Extract the (x, y) coordinate from the center of the cell holding the provided text.  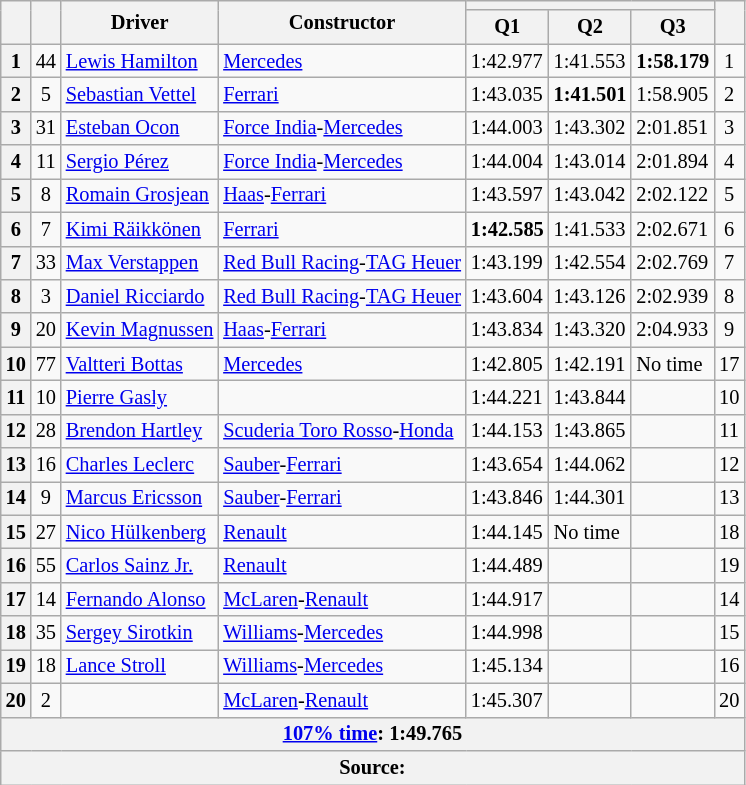
Q2 (590, 27)
1:41.553 (590, 61)
77 (46, 364)
1:43.199 (508, 263)
Max Verstappen (140, 263)
Valtteri Bottas (140, 364)
1:42.585 (508, 229)
1:43.834 (508, 330)
1:43.302 (590, 128)
Marcus Ericsson (140, 498)
55 (46, 565)
Kevin Magnussen (140, 330)
1:44.221 (508, 397)
1:42.191 (590, 364)
Q3 (672, 27)
2:02.122 (672, 195)
Daniel Ricciardo (140, 296)
2:04.933 (672, 330)
1:43.042 (590, 195)
Romain Grosjean (140, 195)
1:43.320 (590, 330)
44 (46, 61)
Source: (372, 767)
1:58.905 (672, 94)
Brendon Hartley (140, 431)
1:44.003 (508, 128)
2:01.894 (672, 162)
Sergio Pérez (140, 162)
Q1 (508, 27)
1:45.134 (508, 666)
Esteban Ocon (140, 128)
27 (46, 532)
2:01.851 (672, 128)
1:43.126 (590, 296)
Kimi Räikkönen (140, 229)
Lewis Hamilton (140, 61)
1:41.501 (590, 94)
Driver (140, 22)
33 (46, 263)
31 (46, 128)
1:43.654 (508, 465)
1:44.004 (508, 162)
107% time: 1:49.765 (372, 734)
1:42.554 (590, 263)
1:44.489 (508, 565)
Scuderia Toro Rosso-Honda (342, 431)
1:43.597 (508, 195)
1:42.977 (508, 61)
1:44.062 (590, 465)
Fernando Alonso (140, 599)
35 (46, 633)
1:44.301 (590, 498)
1:45.307 (508, 700)
Nico Hülkenberg (140, 532)
Constructor (342, 22)
Sergey Sirotkin (140, 633)
1:58.179 (672, 61)
1:44.145 (508, 532)
Carlos Sainz Jr. (140, 565)
1:44.998 (508, 633)
2:02.769 (672, 263)
Charles Leclerc (140, 465)
Sebastian Vettel (140, 94)
1:43.604 (508, 296)
Lance Stroll (140, 666)
1:43.035 (508, 94)
2:02.671 (672, 229)
1:43.844 (590, 397)
1:44.917 (508, 599)
1:41.533 (590, 229)
1:42.805 (508, 364)
28 (46, 431)
Pierre Gasly (140, 397)
2:02.939 (672, 296)
1:43.014 (590, 162)
1:43.865 (590, 431)
1:44.153 (508, 431)
1:43.846 (508, 498)
